For the text-containing cell, return its midpoint in [x, y] coordinate format. 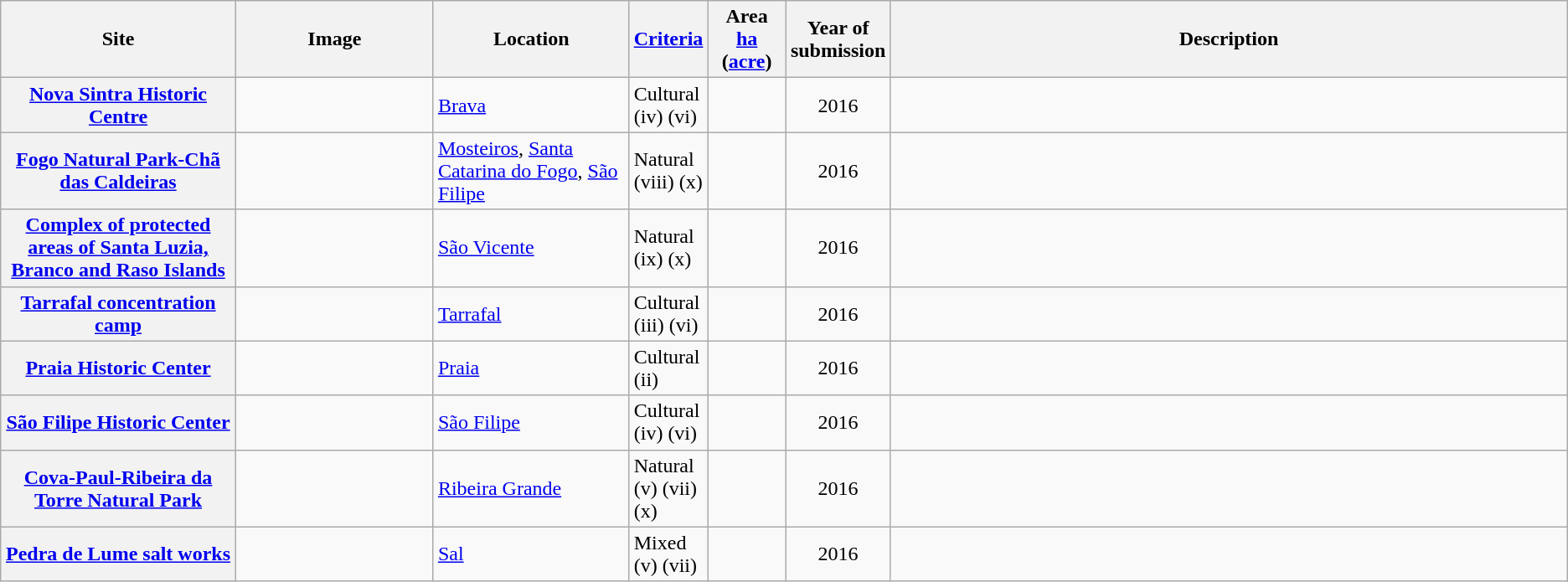
Ribeira Grande [531, 488]
Mosteiros, Santa Catarina do Fogo, São Filipe [531, 171]
Description [1229, 39]
Pedra de Lume salt works [119, 554]
Complex of protected areas of Santa Luzia, Branco and Raso Islands [119, 248]
Cultural (iii) (vi) [668, 313]
Mixed (v) (vii) [668, 554]
São Filipe [531, 422]
Site [119, 39]
Sal [531, 554]
Cultural (ii) [668, 368]
Image [334, 39]
Location [531, 39]
Praia [531, 368]
Natural (v) (vii) (x) [668, 488]
Natural (viii) (x) [668, 171]
Natural (ix) (x) [668, 248]
Praia Historic Center [119, 368]
Tarrafal [531, 313]
São Vicente [531, 248]
Cova-Paul-Ribeira da Torre Natural Park [119, 488]
Fogo Natural Park-Chã das Caldeiras [119, 171]
Areaha (acre) [747, 39]
Nova Sintra Historic Centre [119, 106]
Year of submission [838, 39]
Brava [531, 106]
Criteria [668, 39]
São Filipe Historic Center [119, 422]
Tarrafal concentration camp [119, 313]
